Return the [x, y] coordinate for the center point of the cell that contains the specified text.  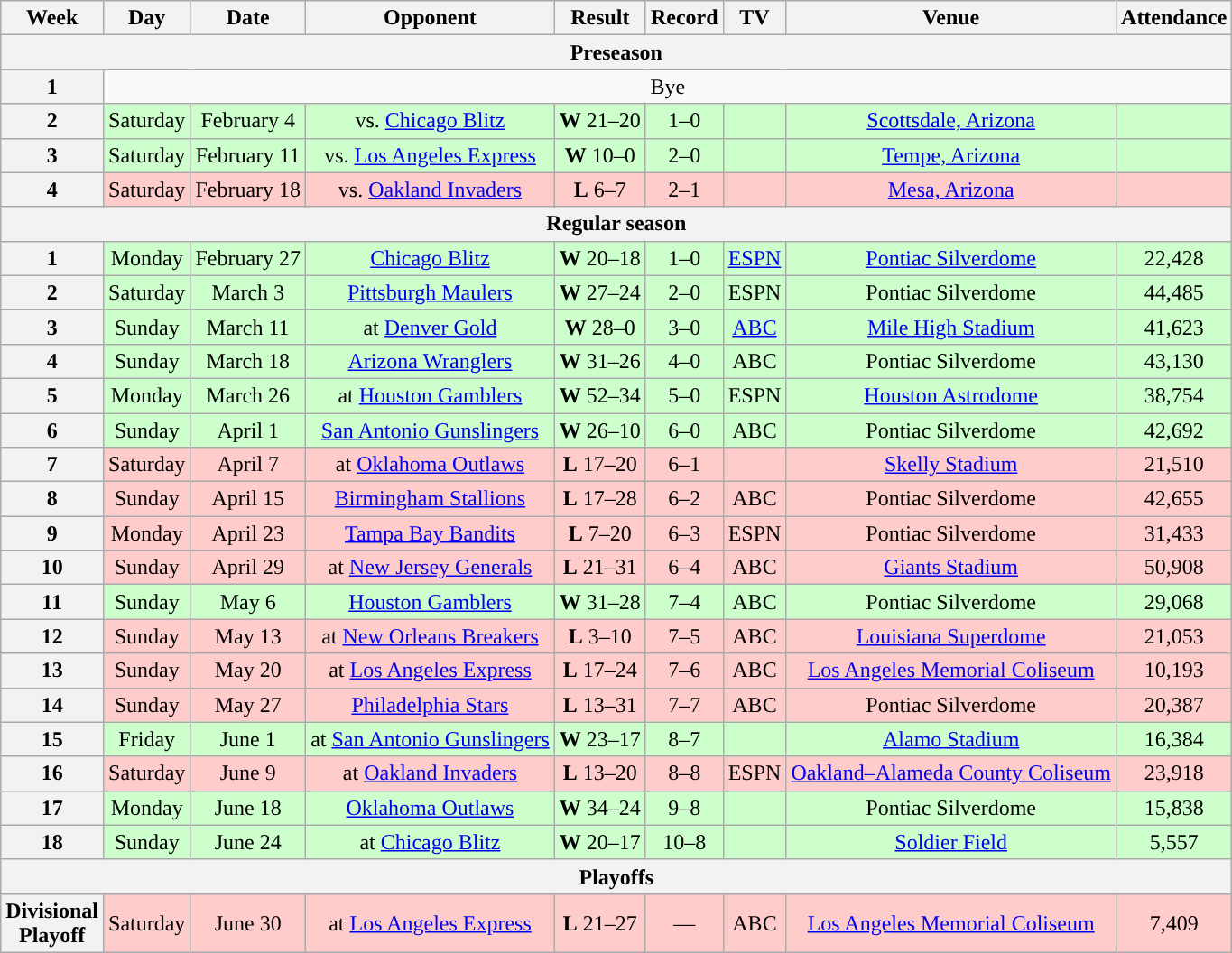
May 6 [248, 602]
10–8 [684, 842]
42,655 [1174, 499]
W 34–24 [599, 808]
Pittsburgh Maulers [431, 292]
7–4 [684, 602]
31,433 [1174, 533]
L 13–20 [599, 773]
7 [52, 465]
W 27–24 [599, 292]
W 10–0 [599, 155]
L 17–28 [599, 499]
6 [52, 430]
April 23 [248, 533]
10 [52, 568]
at Houston Gamblers [431, 395]
Oklahoma Outlaws [431, 808]
DivisionalPlayoff [52, 922]
L 21–27 [599, 922]
W 23–17 [599, 739]
vs. Oakland Invaders [431, 190]
16 [52, 773]
May 27 [248, 705]
March 18 [248, 361]
Mesa, Arizona [951, 190]
6–2 [684, 499]
February 18 [248, 190]
TV [755, 18]
9–8 [684, 808]
Playoffs [616, 876]
Soldier Field [951, 842]
3–0 [684, 327]
38,754 [1174, 395]
June 18 [248, 808]
42,692 [1174, 430]
16,384 [1174, 739]
Birmingham Stallions [431, 499]
Louisiana Superdome [951, 636]
April 29 [248, 568]
L 21–31 [599, 568]
Mile High Stadium [951, 327]
April 1 [248, 430]
Result [599, 18]
May 13 [248, 636]
W 26–10 [599, 430]
Houston Gamblers [431, 602]
L 17–24 [599, 671]
at Chicago Blitz [431, 842]
W 31–26 [599, 361]
June 1 [248, 739]
Date [248, 18]
May 20 [248, 671]
7–7 [684, 705]
Attendance [1174, 18]
8 [52, 499]
Giants Stadium [951, 568]
W 20–17 [599, 842]
W 21–20 [599, 121]
Tampa Bay Bandits [431, 533]
4–0 [684, 361]
— [684, 922]
15 [52, 739]
vs. Chicago Blitz [431, 121]
Week [52, 18]
Chicago Blitz [431, 258]
6–0 [684, 430]
12 [52, 636]
41,623 [1174, 327]
8–8 [684, 773]
Record [684, 18]
at San Antonio Gunslingers [431, 739]
21,510 [1174, 465]
5 [52, 395]
17 [52, 808]
Philadelphia Stars [431, 705]
San Antonio Gunslingers [431, 430]
Preseason [616, 52]
L 17–20 [599, 465]
13 [52, 671]
8–7 [684, 739]
2–1 [684, 190]
Scottsdale, Arizona [951, 121]
at Oakland Invaders [431, 773]
6–1 [684, 465]
Skelly Stadium [951, 465]
June 24 [248, 842]
Bye [668, 87]
5–0 [684, 395]
L 13–31 [599, 705]
23,918 [1174, 773]
Alamo Stadium [951, 739]
Arizona Wranglers [431, 361]
22,428 [1174, 258]
21,053 [1174, 636]
W 52–34 [599, 395]
44,485 [1174, 292]
L 6–7 [599, 190]
Day [147, 18]
14 [52, 705]
7–6 [684, 671]
29,068 [1174, 602]
43,130 [1174, 361]
at New Jersey Generals [431, 568]
February 4 [248, 121]
10,193 [1174, 671]
Houston Astrodome [951, 395]
March 11 [248, 327]
5,557 [1174, 842]
vs. Los Angeles Express [431, 155]
11 [52, 602]
15,838 [1174, 808]
18 [52, 842]
February 11 [248, 155]
June 9 [248, 773]
April 15 [248, 499]
L 3–10 [599, 636]
Friday [147, 739]
at Denver Gold [431, 327]
W 31–28 [599, 602]
at New Orleans Breakers [431, 636]
Oakland–Alameda County Coliseum [951, 773]
W 20–18 [599, 258]
Regular season [616, 224]
Tempe, Arizona [951, 155]
Venue [951, 18]
April 7 [248, 465]
9 [52, 533]
February 27 [248, 258]
Opponent [431, 18]
June 30 [248, 922]
20,387 [1174, 705]
50,908 [1174, 568]
W 28–0 [599, 327]
7–5 [684, 636]
6–3 [684, 533]
L 7–20 [599, 533]
6–4 [684, 568]
March 3 [248, 292]
March 26 [248, 395]
7,409 [1174, 922]
at Oklahoma Outlaws [431, 465]
